Locate the cell with the specified text and output its (X, Y) center coordinate. 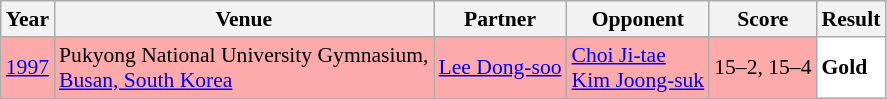
Pukyong National University Gymnasium,Busan, South Korea (244, 68)
Score (762, 19)
Partner (500, 19)
Opponent (638, 19)
1997 (28, 68)
15–2, 15–4 (762, 68)
Lee Dong-soo (500, 68)
Year (28, 19)
Gold (850, 68)
Venue (244, 19)
Choi Ji-tae Kim Joong-suk (638, 68)
Result (850, 19)
